Provide the (x, y) coordinate of the cell's center where the given text is located.  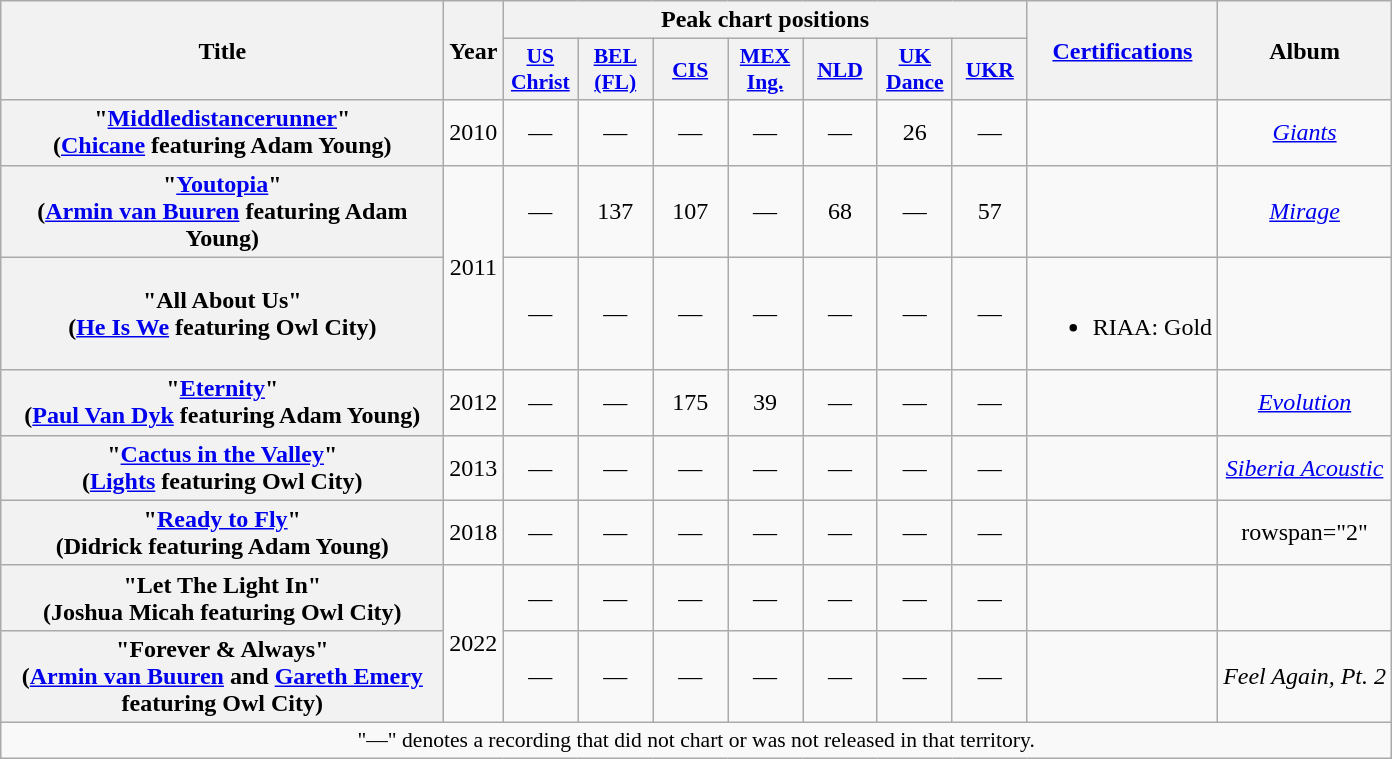
"Ready to Fly"(Didrick featuring Adam Young) (222, 532)
"Eternity"(Paul Van Dyk featuring Adam Young) (222, 402)
Certifications (1122, 50)
107 (690, 211)
2012 (474, 402)
57 (990, 211)
MEXIng. (766, 70)
"—" denotes a recording that did not chart or was not released in that territory. (696, 740)
Peak chart positions (765, 20)
Evolution (1305, 402)
"Cactus in the Valley"(Lights featuring Owl City) (222, 468)
26 (914, 132)
"Middledistancerunner"(Chicane featuring Adam Young) (222, 132)
Year (474, 50)
UKR (990, 70)
Giants (1305, 132)
Feel Again, Pt. 2 (1305, 676)
CIS (690, 70)
rowspan="2" (1305, 532)
2022 (474, 644)
USChrist (540, 70)
137 (616, 211)
2018 (474, 532)
"Let The Light In"(Joshua Micah featuring Owl City) (222, 598)
RIAA: Gold (1122, 314)
175 (690, 402)
"Youtopia"(Armin van Buuren featuring Adam Young) (222, 211)
"All About Us"(He Is We featuring Owl City) (222, 314)
68 (840, 211)
BEL(FL) (616, 70)
"Forever & Always" (Armin van Buuren and Gareth Emery featuring Owl City) (222, 676)
Album (1305, 50)
2010 (474, 132)
39 (766, 402)
Title (222, 50)
UKDance (914, 70)
2013 (474, 468)
NLD (840, 70)
Siberia Acoustic (1305, 468)
2011 (474, 268)
Mirage (1305, 211)
